Output the (x, y) coordinate of the center of the cell containing the given text.  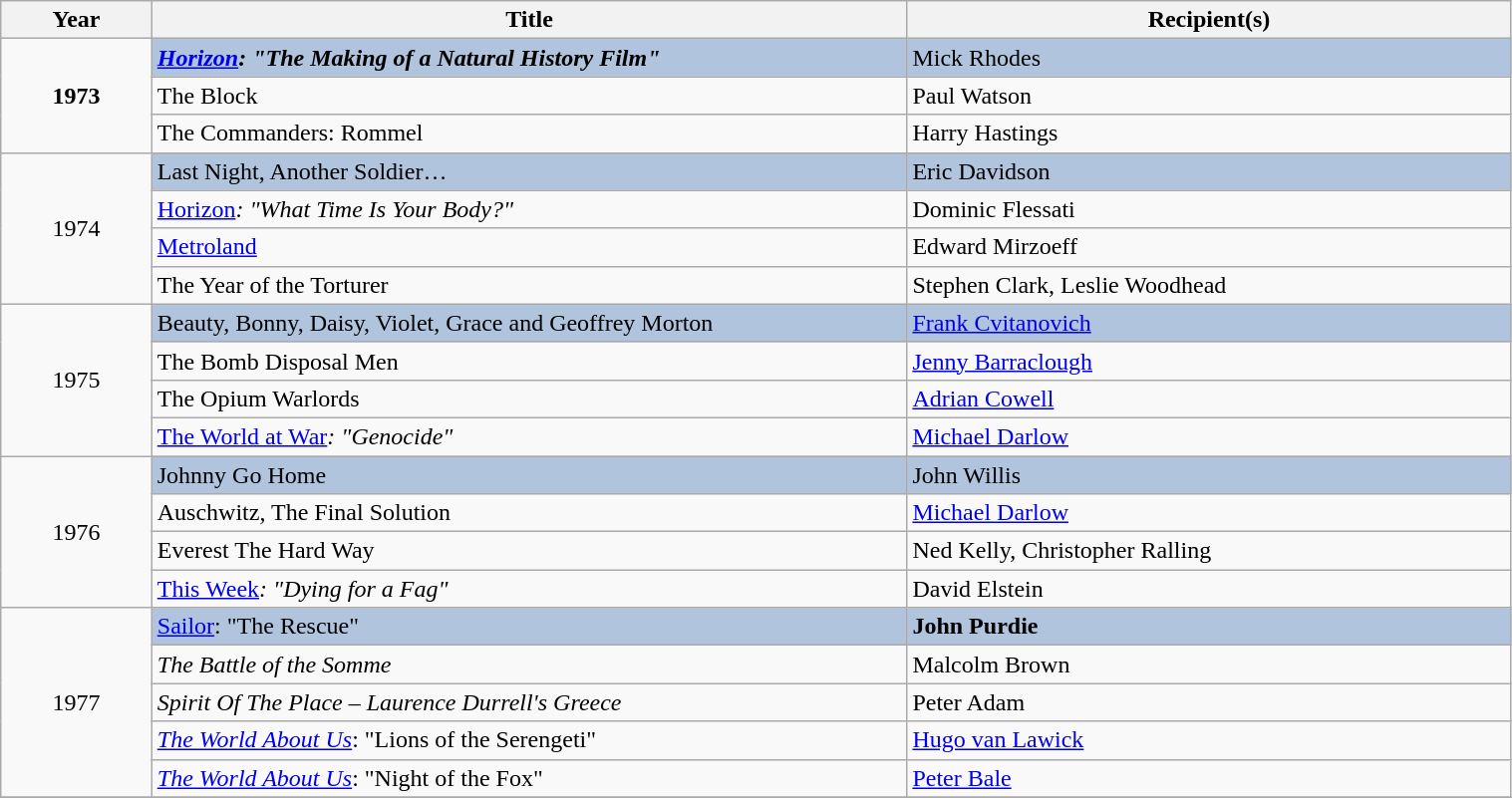
Harry Hastings (1209, 133)
Adrian Cowell (1209, 399)
This Week: "Dying for a Fag" (529, 589)
Recipient(s) (1209, 20)
Sailor: "The Rescue" (529, 627)
1977 (77, 702)
Stephen Clark, Leslie Woodhead (1209, 285)
Auschwitz, The Final Solution (529, 513)
Peter Bale (1209, 778)
The Battle of the Somme (529, 665)
The Block (529, 96)
The World About Us: "Lions of the Serengeti" (529, 740)
1973 (77, 96)
1975 (77, 380)
Dominic Flessati (1209, 209)
The Opium Warlords (529, 399)
Everest The Hard Way (529, 551)
John Purdie (1209, 627)
The World at War: "Genocide" (529, 436)
Spirit Of The Place – Laurence Durrell's Greece (529, 702)
Ned Kelly, Christopher Ralling (1209, 551)
Edward Mirzoeff (1209, 247)
1976 (77, 532)
Metroland (529, 247)
John Willis (1209, 475)
Hugo van Lawick (1209, 740)
Horizon: "What Time Is Your Body?" (529, 209)
Last Night, Another Soldier… (529, 171)
Malcolm Brown (1209, 665)
Paul Watson (1209, 96)
Beauty, Bonny, Daisy, Violet, Grace and Geoffrey Morton (529, 323)
Mick Rhodes (1209, 58)
Title (529, 20)
The World About Us: "Night of the Fox" (529, 778)
The Year of the Torturer (529, 285)
Jenny Barraclough (1209, 361)
The Bomb Disposal Men (529, 361)
Frank Cvitanovich (1209, 323)
1974 (77, 228)
Eric Davidson (1209, 171)
Johnny Go Home (529, 475)
Horizon: "The Making of a Natural History Film" (529, 58)
Year (77, 20)
David Elstein (1209, 589)
Peter Adam (1209, 702)
The Commanders: Rommel (529, 133)
